For the text-containing cell, return its midpoint in [X, Y] coordinate format. 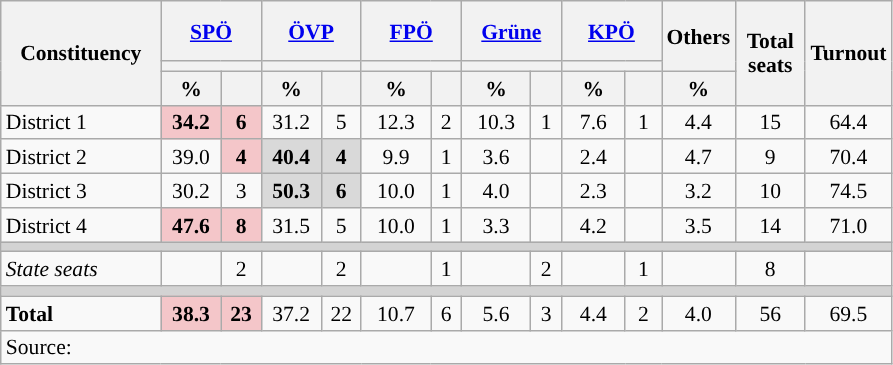
22 [341, 313]
3.5 [699, 225]
Grüne [511, 31]
4.7 [699, 157]
9 [770, 157]
14 [770, 225]
38.3 [191, 313]
9.9 [396, 157]
31.2 [291, 122]
3.6 [496, 157]
10.7 [396, 313]
5.6 [496, 313]
Others [699, 36]
3.2 [699, 191]
Turnout [848, 53]
34.2 [191, 122]
Totalseats [770, 53]
4.2 [593, 225]
Source: [446, 347]
50.3 [291, 191]
40.4 [291, 157]
64.4 [848, 122]
31.5 [291, 225]
71.0 [848, 225]
47.6 [191, 225]
12.3 [396, 122]
2.4 [593, 157]
FPÖ [411, 31]
30.2 [191, 191]
10.3 [496, 122]
KPÖ [611, 31]
Total [81, 313]
District 4 [81, 225]
SPÖ [211, 31]
ÖVP [311, 31]
3.3 [496, 225]
District 3 [81, 191]
10 [770, 191]
State seats [81, 269]
39.0 [191, 157]
7.6 [593, 122]
56 [770, 313]
69.5 [848, 313]
23 [241, 313]
Constituency [81, 53]
District 2 [81, 157]
70.4 [848, 157]
15 [770, 122]
74.5 [848, 191]
District 1 [81, 122]
37.2 [291, 313]
2.3 [593, 191]
